Detect which cell encompasses the target text, then output its (X, Y) center coordinate. 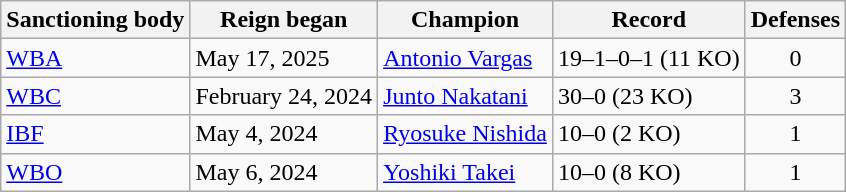
February 24, 2024 (284, 96)
Yoshiki Takei (466, 172)
May 17, 2025 (284, 58)
WBA (96, 58)
10–0 (2 KO) (648, 134)
30–0 (23 KO) (648, 96)
WBC (96, 96)
Champion (466, 20)
10–0 (8 KO) (648, 172)
Sanctioning body (96, 20)
IBF (96, 134)
Reign began (284, 20)
Antonio Vargas (466, 58)
WBO (96, 172)
Ryosuke Nishida (466, 134)
May 4, 2024 (284, 134)
0 (795, 58)
Defenses (795, 20)
Junto Nakatani (466, 96)
3 (795, 96)
May 6, 2024 (284, 172)
Record (648, 20)
19–1–0–1 (11 KO) (648, 58)
